Pinpoint the cell where the given text exists, returning its (X, Y) midpoint coordinate. 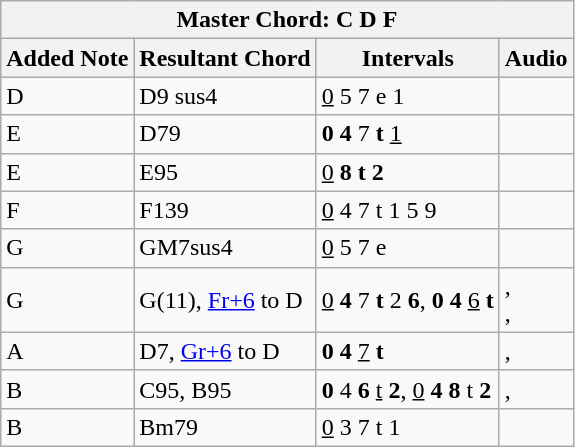
C95, B95 (225, 389)
Master Chord: C D F (287, 20)
E95 (225, 172)
0 4 7 t 2 6, 0 4 6 t (408, 300)
0 4 7 t 1 5 9 (408, 210)
A (68, 351)
Resultant Chord (225, 58)
Intervals (408, 58)
, , (536, 300)
D79 (225, 134)
F139 (225, 210)
GM7sus4 (225, 248)
0 4 7 t (408, 351)
0 5 7 e (408, 248)
Audio (536, 58)
0 3 7 t 1 (408, 427)
Bm79 (225, 427)
0 5 7 e 1 (408, 96)
0 4 6 t 2, 0 4 8 t 2 (408, 389)
D (68, 96)
F (68, 210)
D7, Gr+6 to D (225, 351)
D9 sus4 (225, 96)
Added Note (68, 58)
0 8 t 2 (408, 172)
0 4 7 t 1 (408, 134)
G(11), Fr+6 to D (225, 300)
